Scan for the cell matching the given text and deliver its [X, Y] coordinate at center. 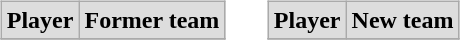
Former team [152, 20]
New team [402, 20]
